Identify which cell holds the provided text, then report its [x, y] central coordinate. 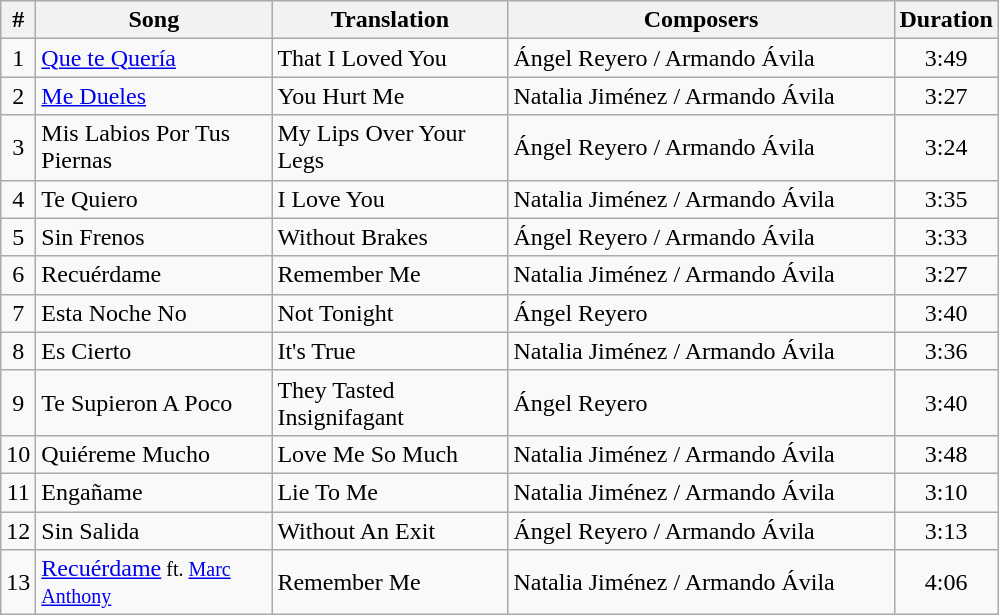
Song [154, 20]
Esta Noche No [154, 313]
7 [18, 313]
3:33 [946, 237]
They Tasted Insignifagant [390, 402]
12 [18, 531]
3:36 [946, 351]
Te Supieron A Poco [154, 402]
Te Quiero [154, 199]
10 [18, 454]
13 [18, 582]
6 [18, 275]
You Hurt Me [390, 96]
Recuérdame [154, 275]
3:13 [946, 531]
9 [18, 402]
3:24 [946, 148]
I Love You [390, 199]
# [18, 20]
Love Me So Much [390, 454]
Lie To Me [390, 492]
Composers [701, 20]
4 [18, 199]
Quiéreme Mucho [154, 454]
Recuérdame ft. Marc Anthony [154, 582]
11 [18, 492]
2 [18, 96]
Translation [390, 20]
3:49 [946, 58]
1 [18, 58]
Duration [946, 20]
My Lips Over Your Legs [390, 148]
4:06 [946, 582]
3:48 [946, 454]
5 [18, 237]
Sin Salida [154, 531]
Engañame [154, 492]
Mis Labios Por Tus Piernas [154, 148]
It's True [390, 351]
3:35 [946, 199]
8 [18, 351]
Not Tonight [390, 313]
3 [18, 148]
Me Dueles [154, 96]
Que te Quería [154, 58]
Without Brakes [390, 237]
Without An Exit [390, 531]
That I Loved You [390, 58]
Es Cierto [154, 351]
3:10 [946, 492]
Sin Frenos [154, 237]
